Output the [x, y] coordinate of the center of the cell containing the given text.  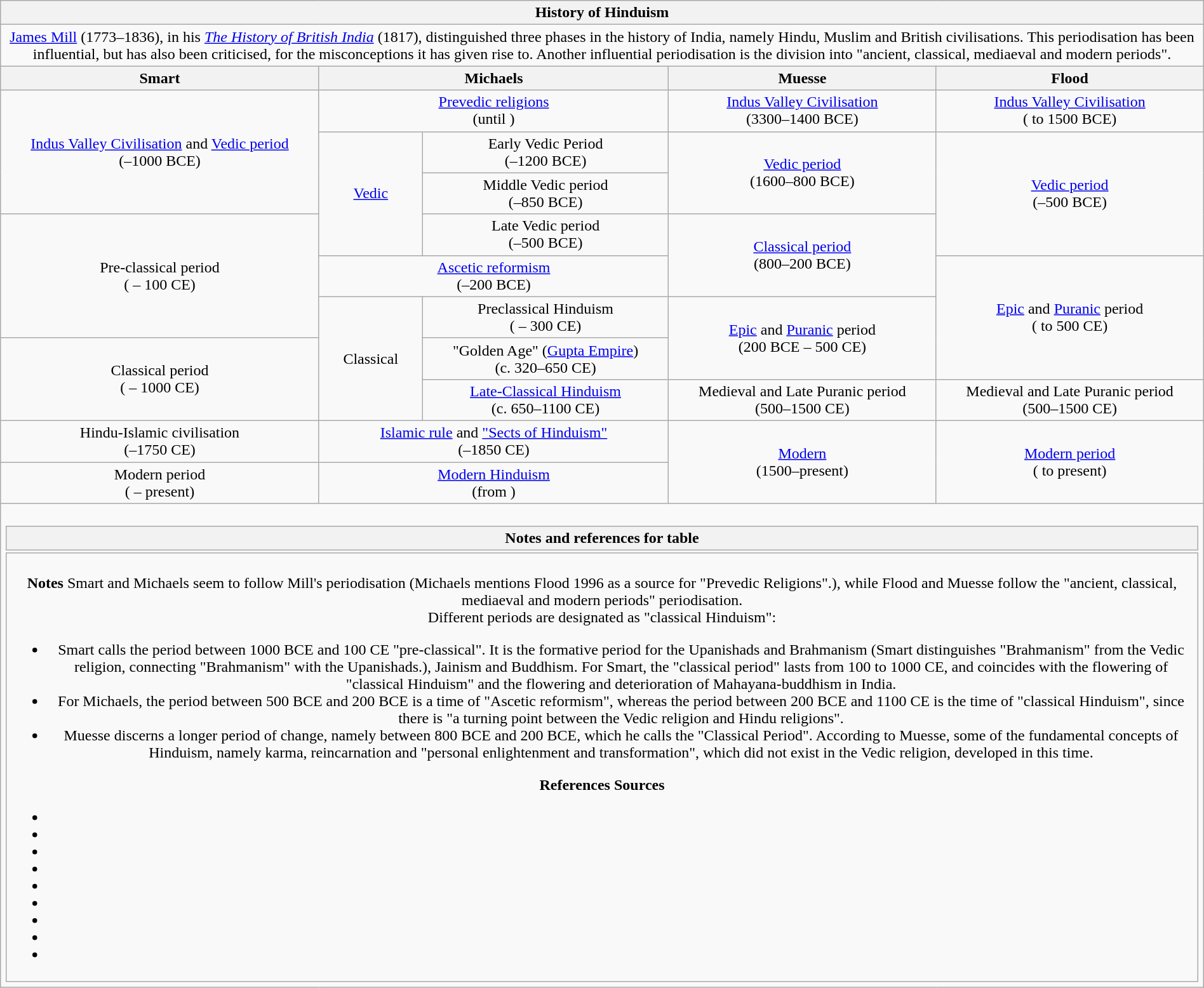
Modern(1500–present) [803, 462]
"Golden Age" (Gupta Empire)(c. 320–650 CE) [545, 358]
History of Hinduism [602, 13]
Classical period( – 1000 CE) [160, 379]
Modern period( to present) [1069, 462]
Epic and Puranic period( to 500 CE) [1069, 317]
Smart [160, 78]
Muesse [803, 78]
Late Vedic period(–500 BCE) [545, 235]
Ascetic reformism(–200 BCE) [494, 276]
Indus Valley Civilisation and Vedic period(–1000 BCE) [160, 152]
Hindu-Islamic civilisation(–1750 CE) [160, 441]
Notes and references for table [602, 538]
Modern Hinduism(from ) [494, 483]
Pre-classical period( – 100 CE) [160, 276]
Islamic rule and "Sects of Hinduism"(–1850 CE) [494, 441]
Michaels [494, 78]
Preclassical Hinduism( – 300 CE) [545, 317]
Indus Valley Civilisation(3300–1400 BCE) [803, 110]
Middle Vedic period(–850 BCE) [545, 193]
Classical [371, 358]
Vedic [371, 193]
Early Vedic Period(–1200 BCE) [545, 152]
Modern period( – present) [160, 483]
Prevedic religions(until ) [494, 110]
Late-Classical Hinduism(c. 650–1100 CE) [545, 400]
Vedic period(–500 BCE) [1069, 193]
Indus Valley Civilisation( to 1500 BCE) [1069, 110]
Vedic period(1600–800 BCE) [803, 173]
Classical period(800–200 BCE) [803, 255]
Flood [1069, 78]
Epic and Puranic period(200 BCE – 500 CE) [803, 338]
